Provide the [X, Y] coordinate of the cell's center where the given text is located.  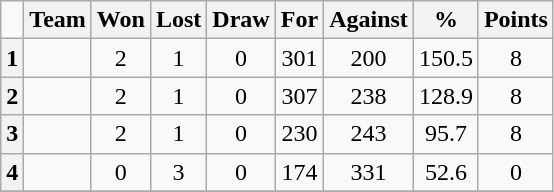
4 [12, 172]
128.9 [446, 96]
52.6 [446, 172]
Against [369, 20]
For [299, 20]
238 [369, 96]
Draw [241, 20]
331 [369, 172]
Points [516, 20]
230 [299, 134]
301 [299, 58]
Lost [178, 20]
174 [299, 172]
Won [120, 20]
150.5 [446, 58]
307 [299, 96]
Team [58, 20]
95.7 [446, 134]
% [446, 20]
200 [369, 58]
243 [369, 134]
